Scan for the cell matching the given text and deliver its (X, Y) coordinate at center. 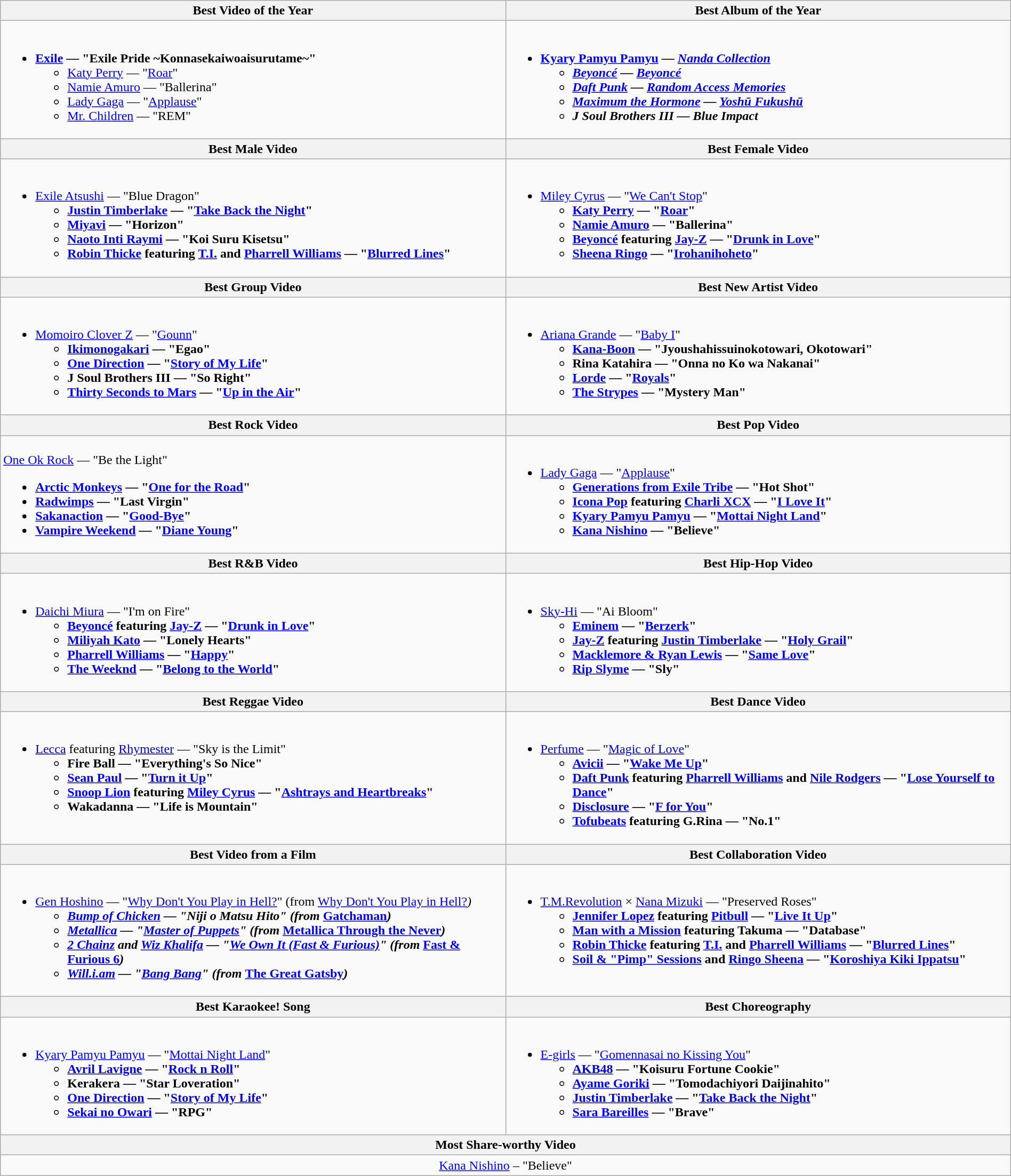
Best Female Video (758, 149)
Best Karaokee! Song (253, 1007)
Best Rock Video (253, 425)
Best Reggae Video (253, 701)
Sky-Hi — "Ai Bloom"Eminem — "Berzerk"Jay-Z featuring Justin Timberlake — "Holy Grail"Macklemore & Ryan Lewis — "Same Love"Rip Slyme — "Sly" (758, 633)
Best New Artist Video (758, 287)
Best Album of the Year (758, 11)
Best Choreography (758, 1007)
Best Pop Video (758, 425)
Best Dance Video (758, 701)
Best R&B Video (253, 563)
Best Group Video (253, 287)
One Ok Rock — "Be the Light"Arctic Monkeys — "One for the Road"Radwimps — "Last Virgin"Sakanaction — "Good-Bye"Vampire Weekend — "Diane Young" (253, 494)
Best Hip-Hop Video (758, 563)
Most Share-worthy Video (505, 1145)
Best Video of the Year (253, 11)
Exile — "Exile Pride ~Konnasekaiwoaisurutame~"Katy Perry — "Roar"Namie Amuro — "Ballerina"Lady Gaga — "Applause"Mr. Children — "REM" (253, 80)
Miley Cyrus — "We Can't Stop"Katy Perry — "Roar"Namie Amuro — "Ballerina"Beyoncé featuring Jay-Z — "Drunk in Love"Sheena Ringo — "Irohanihoheto" (758, 218)
Best Collaboration Video (758, 854)
Best Video from a Film (253, 854)
Best Male Video (253, 149)
Kana Nishino – "Believe" (505, 1165)
